Output the (X, Y) coordinate of the center of the cell containing the given text.  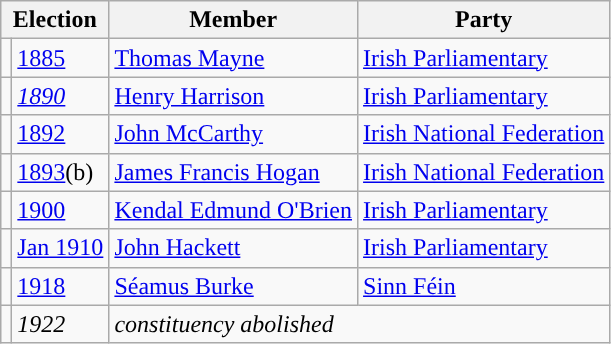
Thomas Mayne (234, 58)
Henry Harrison (234, 96)
1892 (60, 134)
Election (55, 20)
1922 (60, 324)
Séamus Burke (234, 286)
1890 (60, 96)
constituency abolished (360, 324)
1900 (60, 210)
James Francis Hogan (234, 172)
Party (484, 20)
John McCarthy (234, 134)
John Hackett (234, 248)
Kendal Edmund O'Brien (234, 210)
Jan 1910 (60, 248)
1893(b) (60, 172)
1918 (60, 286)
Member (234, 20)
1885 (60, 58)
Sinn Féin (484, 286)
